Identify which cell holds the provided text, then report its [x, y] central coordinate. 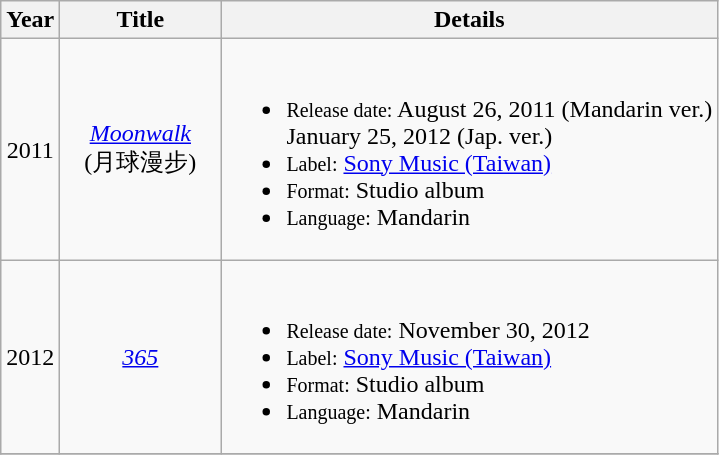
365 [140, 357]
Moonwalk (月球漫步) [140, 150]
2011 [30, 150]
Release date: November 30, 2012Label: Sony Music (Taiwan)Format: Studio albumLanguage: Mandarin [470, 357]
Title [140, 20]
2012 [30, 357]
Year [30, 20]
Details [470, 20]
Release date: August 26, 2011 (Mandarin ver.) January 25, 2012 (Jap. ver.)Label: Sony Music (Taiwan)Format: Studio albumLanguage: Mandarin [470, 150]
